Determine the (x, y) coordinate at the center of the cell enclosing the given text.  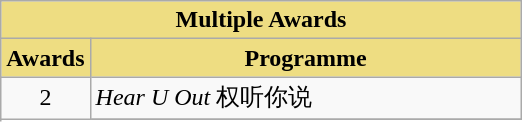
Multiple Awards (261, 20)
Programme (306, 58)
Awards (46, 58)
Hear U Out 权听你说 (306, 98)
2 (46, 98)
